From the cell containing the given text, extract its center point as (x, y) coordinate. 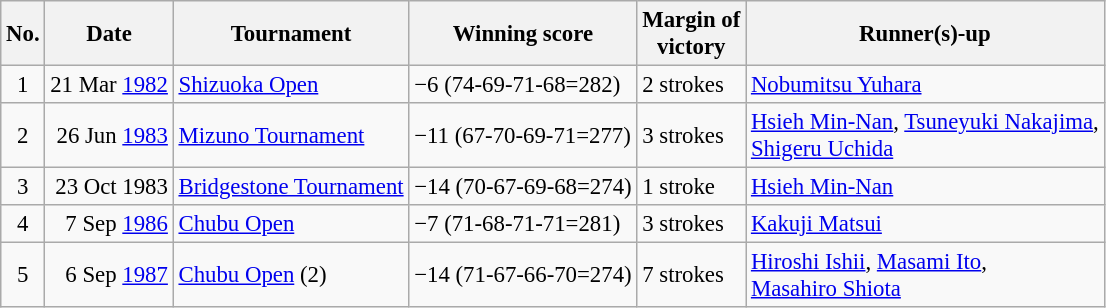
Kakuji Matsui (925, 224)
23 Oct 1983 (109, 187)
2 strokes (692, 85)
Runner(s)-up (925, 34)
Bridgestone Tournament (291, 187)
4 (23, 224)
−6 (74-69-71-68=282) (523, 85)
Nobumitsu Yuhara (925, 85)
1 stroke (692, 187)
Mizuno Tournament (291, 136)
2 (23, 136)
7 strokes (692, 276)
−7 (71-68-71-71=281) (523, 224)
7 Sep 1986 (109, 224)
1 (23, 85)
No. (23, 34)
3 (23, 187)
21 Mar 1982 (109, 85)
Tournament (291, 34)
Hiroshi Ishii, Masami Ito, Masahiro Shiota (925, 276)
Hsieh Min-Nan (925, 187)
26 Jun 1983 (109, 136)
−14 (71-67-66-70=274) (523, 276)
−11 (67-70-69-71=277) (523, 136)
Margin ofvictory (692, 34)
Date (109, 34)
−14 (70-67-69-68=274) (523, 187)
Winning score (523, 34)
5 (23, 276)
6 Sep 1987 (109, 276)
Hsieh Min-Nan, Tsuneyuki Nakajima, Shigeru Uchida (925, 136)
Chubu Open (291, 224)
Shizuoka Open (291, 85)
Chubu Open (2) (291, 276)
